Search for the cell housing the specified text and yield its [x, y] center coordinate. 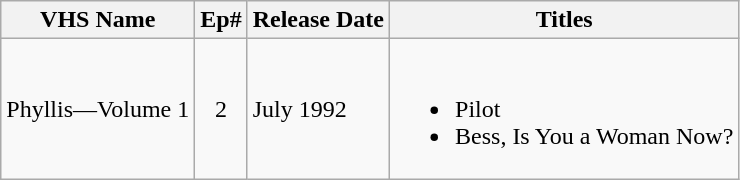
VHS Name [98, 20]
Phyllis—Volume 1 [98, 109]
Release Date [318, 20]
PilotBess, Is You a Woman Now? [564, 109]
Ep# [221, 20]
July 1992 [318, 109]
Titles [564, 20]
2 [221, 109]
